Identify which cell holds the provided text, then report its (x, y) central coordinate. 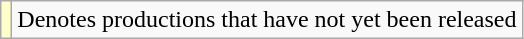
Denotes productions that have not yet been released (267, 20)
